Extract the (x, y) coordinate from the center of the cell holding the provided text.  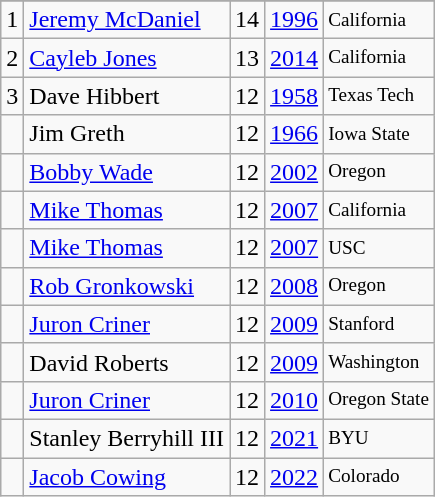
2002 (294, 172)
3 (12, 96)
Rob Gronkowski (127, 286)
1 (12, 20)
Oregon State (379, 400)
USC (379, 248)
Jeremy McDaniel (127, 20)
2014 (294, 58)
Jim Greth (127, 134)
Texas Tech (379, 96)
Colorado (379, 477)
BYU (379, 438)
2008 (294, 286)
13 (248, 58)
Dave Hibbert (127, 96)
Cayleb Jones (127, 58)
2022 (294, 477)
Washington (379, 362)
Stanford (379, 324)
1966 (294, 134)
David Roberts (127, 362)
Bobby Wade (127, 172)
Iowa State (379, 134)
2010 (294, 400)
1996 (294, 20)
1958 (294, 96)
Stanley Berryhill III (127, 438)
Jacob Cowing (127, 477)
2021 (294, 438)
14 (248, 20)
2 (12, 58)
